Locate the cell with the specified text and output its (x, y) center coordinate. 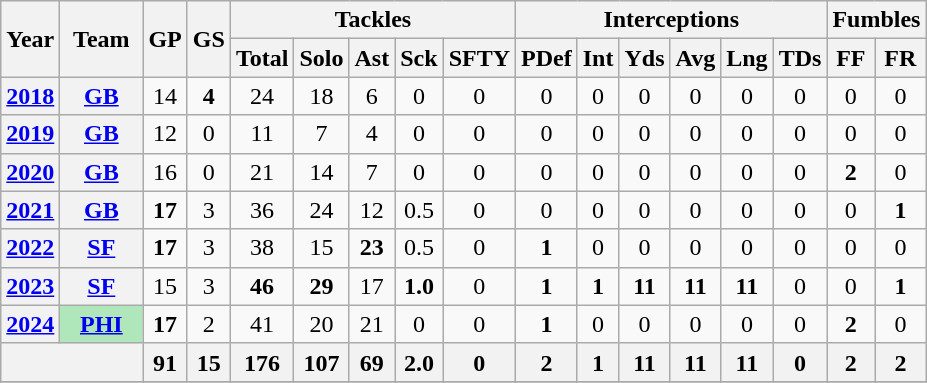
TDs (800, 58)
69 (372, 362)
SFTY (479, 58)
2021 (30, 210)
1.0 (419, 286)
2022 (30, 248)
2024 (30, 324)
GP (165, 39)
Team (102, 39)
29 (322, 286)
Int (598, 58)
Interceptions (672, 20)
Sck (419, 58)
107 (322, 362)
PDef (547, 58)
36 (262, 210)
18 (322, 96)
23 (372, 248)
Ast (372, 58)
FR (900, 58)
41 (262, 324)
FF (851, 58)
Tackles (372, 20)
176 (262, 362)
20 (322, 324)
Yds (644, 58)
Year (30, 39)
2.0 (419, 362)
38 (262, 248)
2020 (30, 172)
46 (262, 286)
Avg (696, 58)
2019 (30, 134)
16 (165, 172)
Lng (747, 58)
PHI (102, 324)
91 (165, 362)
2023 (30, 286)
Fumbles (876, 20)
GS (208, 39)
Total (262, 58)
6 (372, 96)
Solo (322, 58)
2018 (30, 96)
